Provide the [X, Y] coordinate of the cell's center where the given text is located.  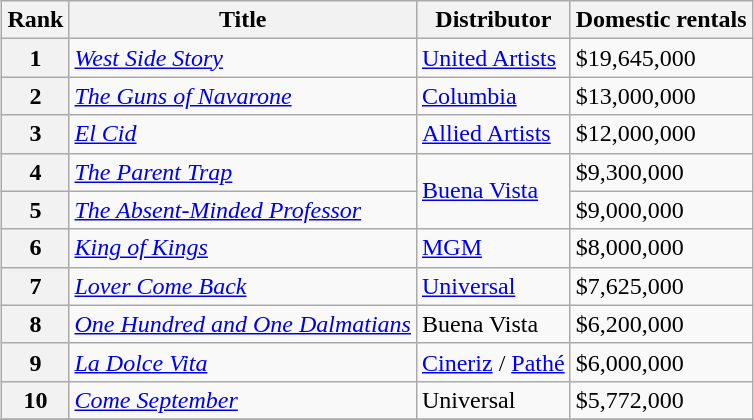
The Guns of Navarone [242, 96]
$7,625,000 [661, 286]
Come September [242, 400]
$19,645,000 [661, 58]
West Side Story [242, 58]
Title [242, 20]
5 [36, 210]
7 [36, 286]
United Artists [493, 58]
Distributor [493, 20]
Lover Come Back [242, 286]
Columbia [493, 96]
$9,300,000 [661, 172]
King of Kings [242, 248]
2 [36, 96]
6 [36, 248]
$5,772,000 [661, 400]
El Cid [242, 134]
$12,000,000 [661, 134]
The Absent-Minded Professor [242, 210]
$6,200,000 [661, 324]
Allied Artists [493, 134]
Cineriz / Pathé [493, 362]
MGM [493, 248]
Domestic rentals [661, 20]
$9,000,000 [661, 210]
3 [36, 134]
La Dolce Vita [242, 362]
One Hundred and One Dalmatians [242, 324]
$13,000,000 [661, 96]
9 [36, 362]
Rank [36, 20]
8 [36, 324]
The Parent Trap [242, 172]
$6,000,000 [661, 362]
$8,000,000 [661, 248]
1 [36, 58]
10 [36, 400]
4 [36, 172]
